For the text-containing cell, return its midpoint in [x, y] coordinate format. 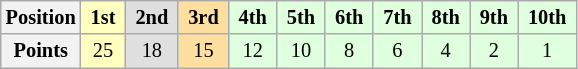
1st [104, 17]
8th [446, 17]
15 [203, 51]
5th [301, 17]
Points [41, 51]
8 [349, 51]
2nd [152, 17]
6 [397, 51]
1 [547, 51]
4 [446, 51]
Position [41, 17]
10th [547, 17]
10 [301, 51]
7th [397, 17]
6th [349, 17]
25 [104, 51]
12 [253, 51]
3rd [203, 17]
9th [494, 17]
2 [494, 51]
18 [152, 51]
4th [253, 17]
